Output the [x, y] coordinate of the center of the cell containing the given text.  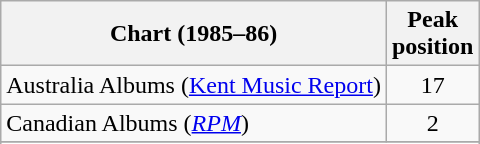
Chart (1985–86) [194, 34]
17 [432, 85]
Australia Albums (Kent Music Report) [194, 85]
2 [432, 123]
Canadian Albums (RPM) [194, 123]
Peakposition [432, 34]
